Determine the [X, Y] coordinate at the center of the cell enclosing the given text.  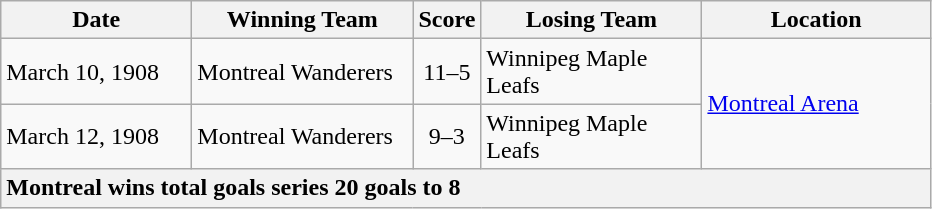
Score [447, 20]
March 12, 1908 [96, 136]
Montreal Arena [816, 104]
March 10, 1908 [96, 72]
9–3 [447, 136]
11–5 [447, 72]
Montreal wins total goals series 20 goals to 8 [466, 188]
Date [96, 20]
Location [816, 20]
Winning Team [302, 20]
Losing Team [592, 20]
